Identify which cell holds the provided text, then report its (x, y) central coordinate. 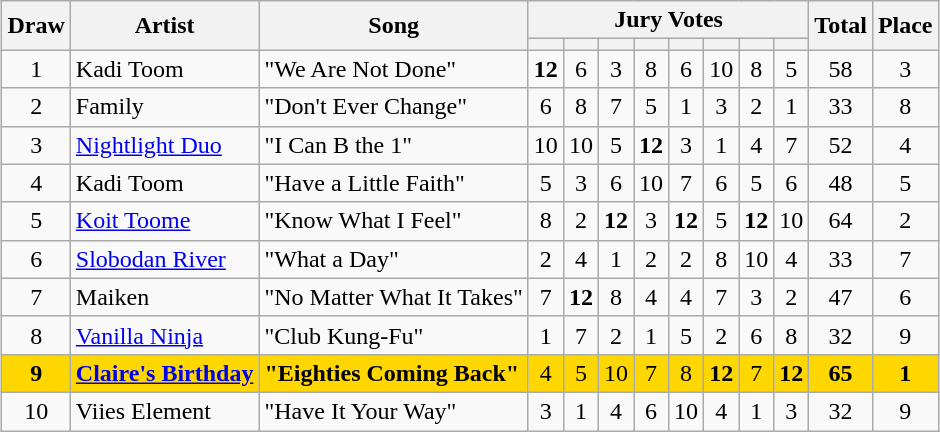
Vanilla Ninja (164, 335)
Place (905, 26)
Slobodan River (164, 259)
"We Are Not Done" (394, 69)
"Have a Little Faith" (394, 183)
65 (841, 373)
Nightlight Duo (164, 145)
Claire's Birthday (164, 373)
"Have It Your Way" (394, 411)
"Club Kung-Fu" (394, 335)
48 (841, 183)
Viies Element (164, 411)
Total (841, 26)
"Eighties Coming Back" (394, 373)
Jury Votes (668, 20)
"I Can B the 1" (394, 145)
58 (841, 69)
"No Matter What It Takes" (394, 297)
Song (394, 26)
47 (841, 297)
52 (841, 145)
"Don't Ever Change" (394, 107)
Draw (36, 26)
64 (841, 221)
Artist (164, 26)
Family (164, 107)
"Know What I Feel" (394, 221)
Koit Toome (164, 221)
"What a Day" (394, 259)
Maiken (164, 297)
